Scan for the cell matching the given text and deliver its (x, y) coordinate at center. 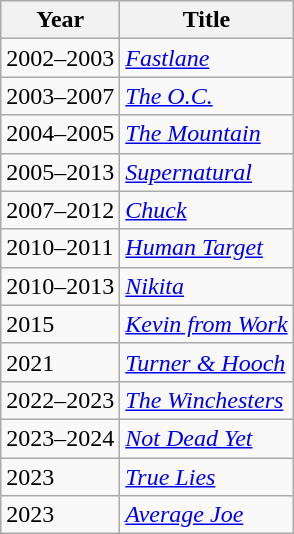
Supernatural (206, 172)
Chuck (206, 210)
2004–2005 (60, 134)
True Lies (206, 477)
The Mountain (206, 134)
Year (60, 20)
Human Target (206, 248)
Title (206, 20)
2010–2011 (60, 248)
Not Dead Yet (206, 438)
Average Joe (206, 515)
The Winchesters (206, 400)
2015 (60, 324)
2023–2024 (60, 438)
2002–2003 (60, 58)
2022–2023 (60, 400)
2021 (60, 362)
Kevin from Work (206, 324)
2010–2013 (60, 286)
2005–2013 (60, 172)
Nikita (206, 286)
2007–2012 (60, 210)
2003–2007 (60, 96)
Turner & Hooch (206, 362)
The O.C. (206, 96)
Fastlane (206, 58)
